Detect which cell encompasses the target text, then output its (X, Y) center coordinate. 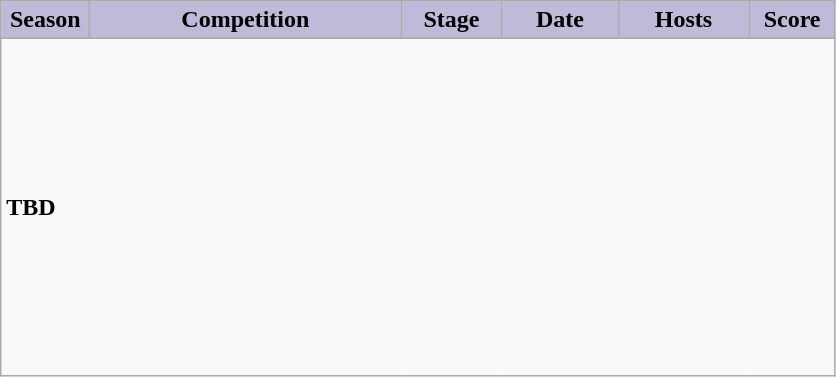
Score (792, 20)
Stage (452, 20)
TBD (418, 208)
Season (46, 20)
Date (560, 20)
Competition (246, 20)
Hosts (684, 20)
